Determine the [x, y] coordinate at the center of the cell enclosing the given text.  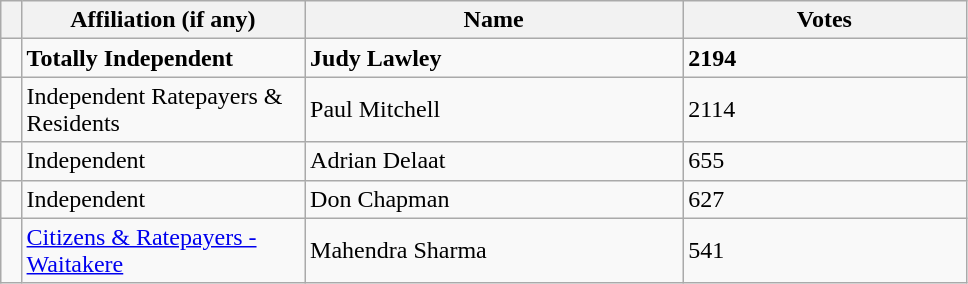
Mahendra Sharma [494, 250]
Adrian Delaat [494, 161]
Don Chapman [494, 199]
Paul Mitchell [494, 110]
Votes [825, 20]
541 [825, 250]
Name [494, 20]
2194 [825, 58]
2114 [825, 110]
Judy Lawley [494, 58]
Affiliation (if any) [163, 20]
Citizens & Ratepayers - Waitakere [163, 250]
627 [825, 199]
655 [825, 161]
Independent Ratepayers & Residents [163, 110]
Totally Independent [163, 58]
